From the cell containing the given text, extract its center point as (X, Y) coordinate. 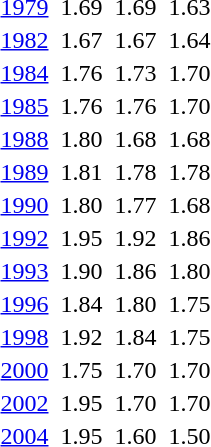
1.90 (82, 271)
1.78 (136, 172)
1.86 (136, 271)
1.73 (136, 73)
1.81 (82, 172)
1.75 (82, 370)
1.68 (136, 139)
1.77 (136, 205)
